Find where the given text appears and provide that cell's center as (X, Y) coordinate. 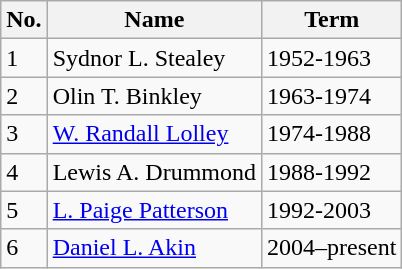
No. (24, 20)
Lewis A. Drummond (154, 172)
W. Randall Lolley (154, 134)
Term (332, 20)
L. Paige Patterson (154, 210)
1963-1974 (332, 96)
Daniel L. Akin (154, 248)
2004–present (332, 248)
1974-1988 (332, 134)
Olin T. Binkley (154, 96)
Name (154, 20)
3 (24, 134)
1988-1992 (332, 172)
4 (24, 172)
1992-2003 (332, 210)
5 (24, 210)
2 (24, 96)
1 (24, 58)
6 (24, 248)
1952-1963 (332, 58)
Sydnor L. Stealey (154, 58)
